Pinpoint the cell where the given text exists, returning its (X, Y) midpoint coordinate. 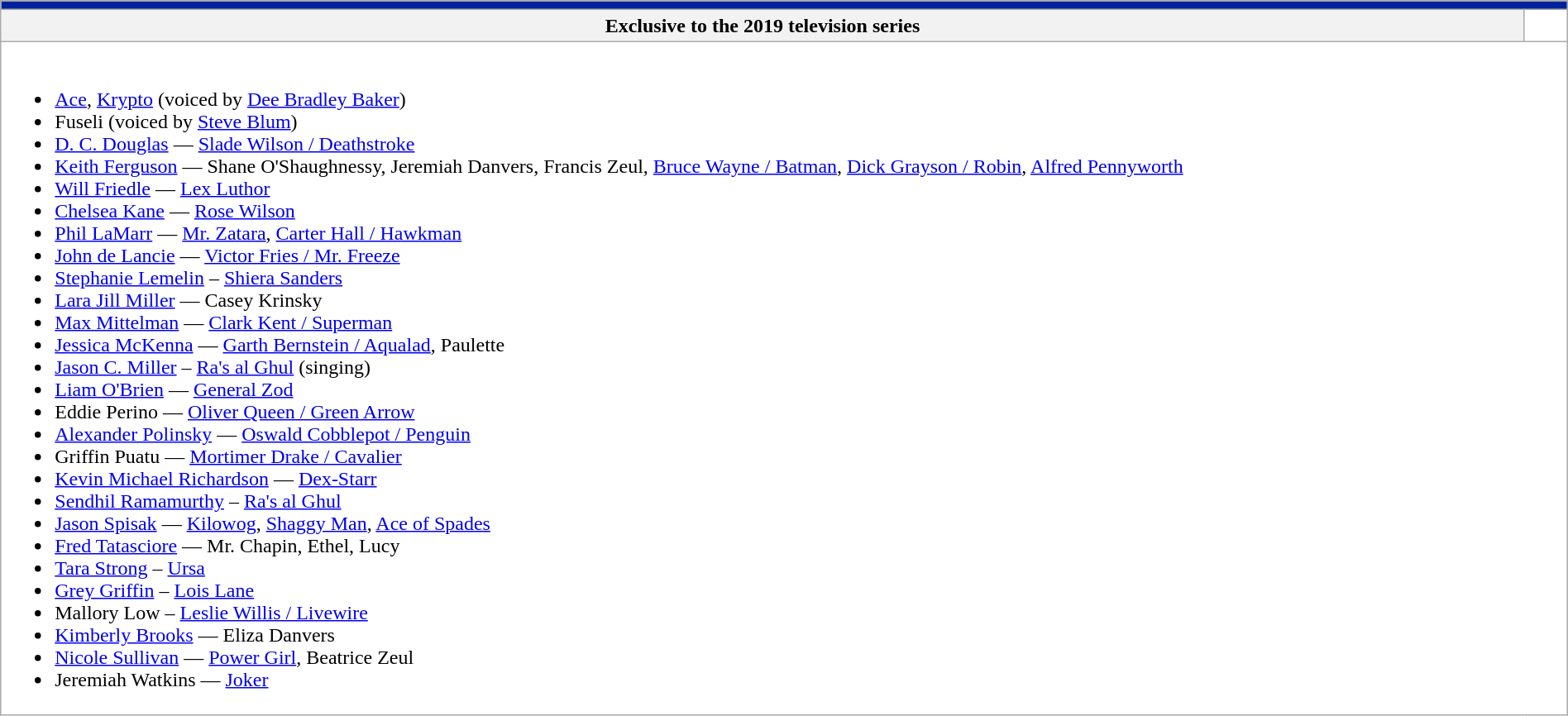
Exclusive to the 2019 television series (762, 26)
